From the cell containing the given text, extract its center point as (x, y) coordinate. 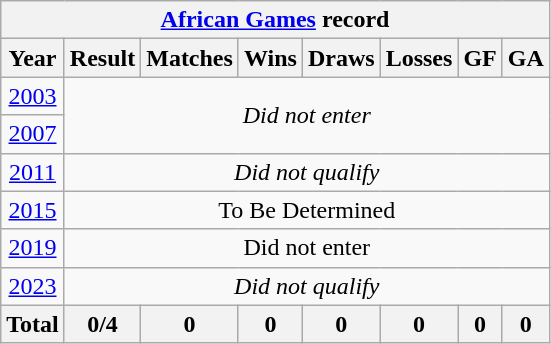
0/4 (102, 324)
To Be Determined (306, 210)
2003 (33, 96)
Total (33, 324)
2023 (33, 286)
2019 (33, 248)
Wins (270, 58)
Year (33, 58)
2007 (33, 134)
Draws (341, 58)
2015 (33, 210)
2011 (33, 172)
Losses (419, 58)
Result (102, 58)
Matches (190, 58)
African Games record (276, 20)
GF (480, 58)
GA (526, 58)
